Extract the [X, Y] coordinate from the center of the cell holding the provided text.  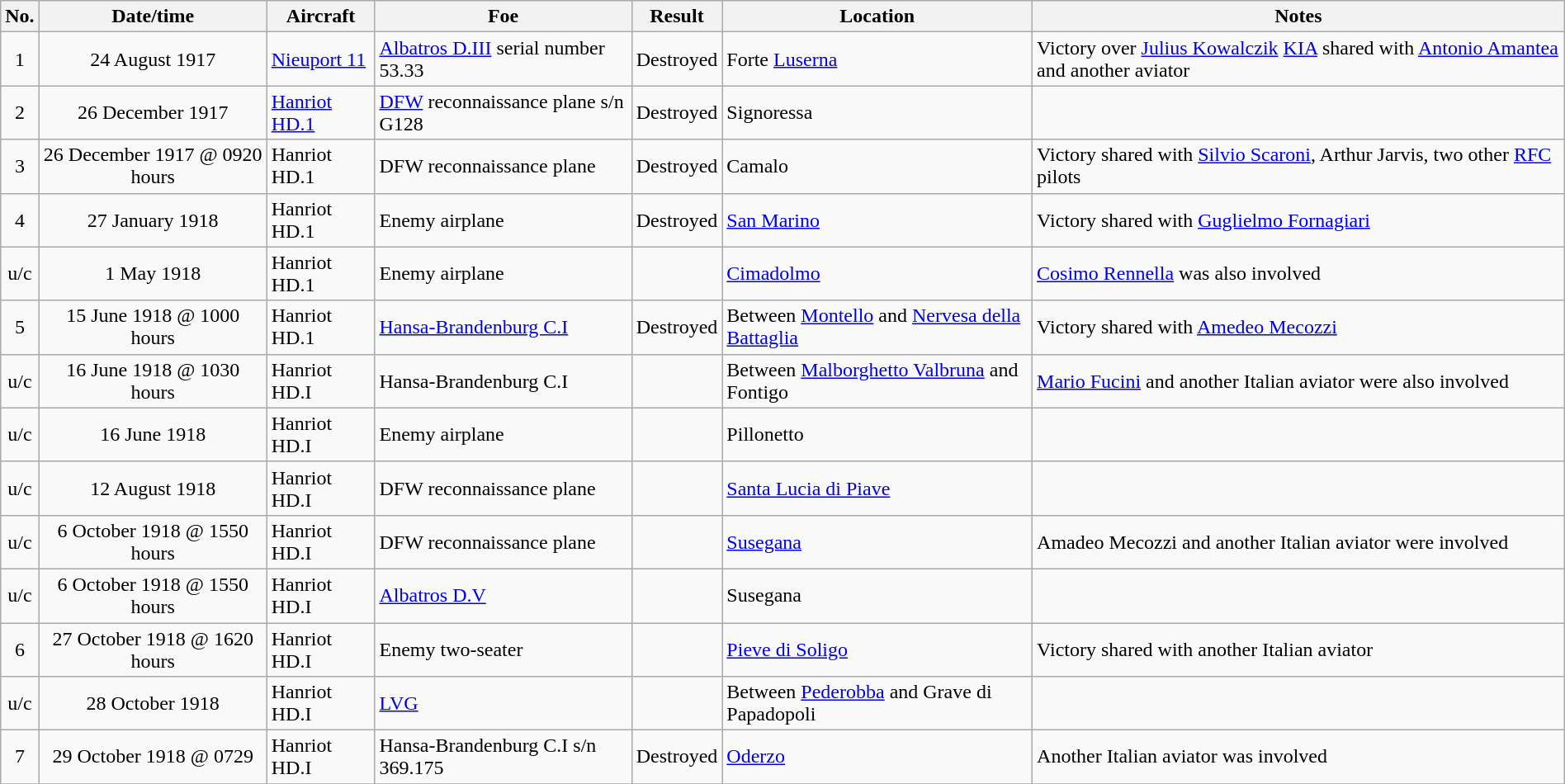
Nieuport 11 [320, 59]
3 [20, 167]
Cosimo Rennella was also involved [1299, 274]
Date/time [153, 17]
No. [20, 17]
Between Montello and Nervesa della Battaglia [877, 327]
Pillonetto [877, 434]
Santa Lucia di Piave [877, 489]
Cimadolmo [877, 274]
Mario Fucini and another Italian aviator were also involved [1299, 381]
Amadeo Mecozzi and another Italian aviator were involved [1299, 541]
Victory over Julius Kowalczik KIA shared with Antonio Amantea and another aviator [1299, 59]
27 January 1918 [153, 220]
San Marino [877, 220]
Victory shared with another Italian aviator [1299, 649]
Between Pederobba and Grave di Papadopoli [877, 703]
LVG [504, 703]
1 [20, 59]
Pieve di Soligo [877, 649]
26 December 1917 @ 0920 hours [153, 167]
Aircraft [320, 17]
Camalo [877, 167]
Notes [1299, 17]
Oderzo [877, 758]
Between Malborghetto Valbruna and Fontigo [877, 381]
26 December 1917 [153, 112]
16 June 1918 [153, 434]
6 [20, 649]
7 [20, 758]
Another Italian aviator was involved [1299, 758]
Forte Luserna [877, 59]
1 May 1918 [153, 274]
15 June 1918 @ 1000 hours [153, 327]
28 October 1918 [153, 703]
24 August 1917 [153, 59]
Albatros D.III serial number 53.33 [504, 59]
12 August 1918 [153, 489]
4 [20, 220]
2 [20, 112]
5 [20, 327]
Enemy two-seater [504, 649]
Location [877, 17]
Victory shared with Guglielmo Fornagiari [1299, 220]
Hansa-Brandenburg C.I s/n 369.175 [504, 758]
Victory shared with Silvio Scaroni, Arthur Jarvis, two other RFC pilots [1299, 167]
Victory shared with Amedeo Mecozzi [1299, 327]
Signoressa [877, 112]
Albatros D.V [504, 596]
16 June 1918 @ 1030 hours [153, 381]
Foe [504, 17]
DFW reconnaissance plane s/n G128 [504, 112]
27 October 1918 @ 1620 hours [153, 649]
Result [677, 17]
29 October 1918 @ 0729 [153, 758]
